From the cell containing the given text, extract its center point as (x, y) coordinate. 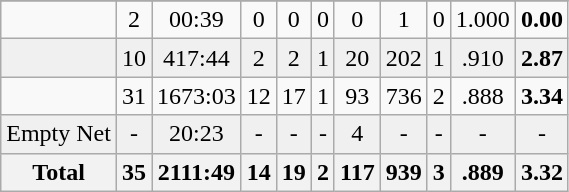
10 (134, 58)
12 (258, 96)
3.34 (542, 96)
939 (404, 172)
20 (357, 58)
117 (357, 172)
93 (357, 96)
3 (438, 172)
736 (404, 96)
14 (258, 172)
1.000 (482, 20)
.888 (482, 96)
Total (59, 172)
Empty Net (59, 134)
20:23 (197, 134)
1673:03 (197, 96)
.889 (482, 172)
2.87 (542, 58)
0.00 (542, 20)
202 (404, 58)
31 (134, 96)
19 (294, 172)
00:39 (197, 20)
3.32 (542, 172)
.910 (482, 58)
17 (294, 96)
2111:49 (197, 172)
35 (134, 172)
417:44 (197, 58)
4 (357, 134)
